Detect which cell encompasses the target text, then output its [x, y] center coordinate. 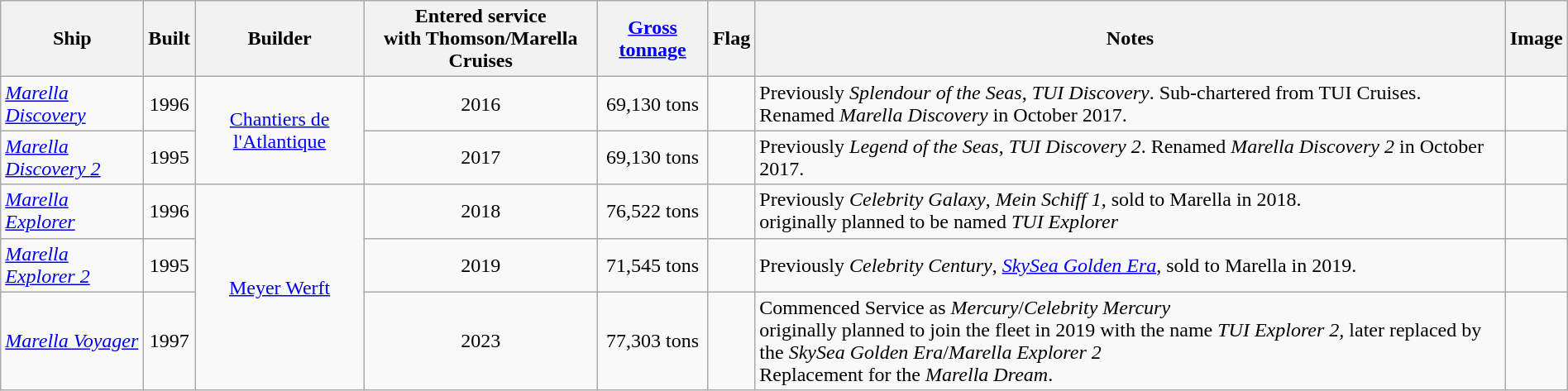
Previously Celebrity Century, SkySea Golden Era, sold to Marella in 2019. [1130, 265]
Ship [73, 39]
Flag [731, 39]
Chantiers de l'Atlantique [280, 131]
76,522 tons [653, 212]
2018 [481, 212]
2017 [481, 157]
Meyer Werft [280, 288]
Gross tonnage [653, 39]
Marella Voyager [73, 341]
2019 [481, 265]
Marella Explorer [73, 212]
Previously Celebrity Galaxy, Mein Schiff 1, sold to Marella in 2018.originally planned to be named TUI Explorer [1130, 212]
1997 [170, 341]
Notes [1130, 39]
Built [170, 39]
77,303 tons [653, 341]
Marella Explorer 2 [73, 265]
Marella Discovery [73, 104]
2016 [481, 104]
Entered servicewith Thomson/Marella Cruises [481, 39]
71,545 tons [653, 265]
Previously Splendour of the Seas, TUI Discovery. Sub-chartered from TUI Cruises. Renamed Marella Discovery in October 2017. [1130, 104]
Previously Legend of the Seas, TUI Discovery 2. Renamed Marella Discovery 2 in October 2017. [1130, 157]
Image [1537, 39]
2023 [481, 341]
Marella Discovery 2 [73, 157]
Builder [280, 39]
